Capture the cell that displays the provided text and extract its (x, y) central coordinate. 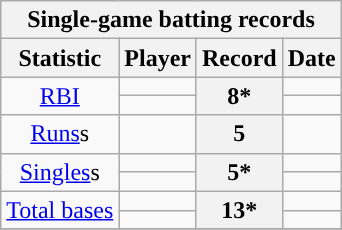
Total bases (60, 210)
13* (239, 210)
RBI (60, 96)
Single-game batting records (171, 20)
Statistic (60, 58)
5 (239, 134)
Runss (60, 134)
Singless (60, 172)
Player (158, 58)
Record (239, 58)
Date (312, 58)
5* (239, 172)
8* (239, 96)
